Return (x, y) of the center of cell containing provided text 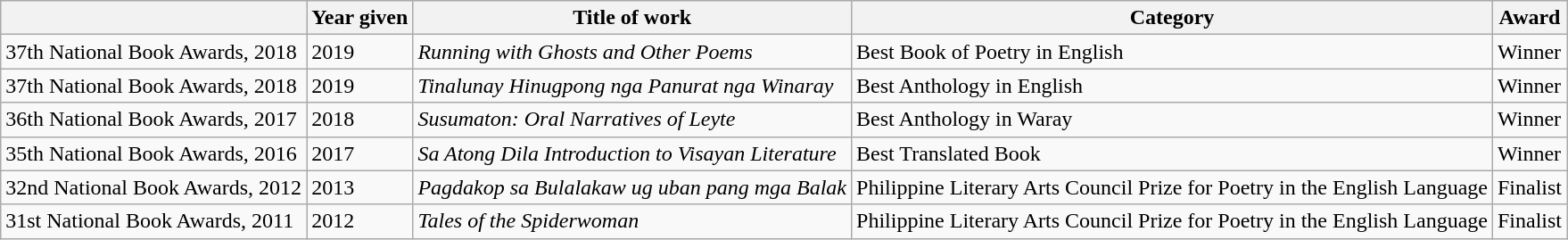
Pagdakop sa Bulalakaw ug uban pang mga Balak (632, 187)
Best Anthology in Waray (1172, 120)
Title of work (632, 18)
Best Translated Book (1172, 153)
2013 (360, 187)
Susumaton: Oral Narratives of Leyte (632, 120)
35th National Book Awards, 2016 (153, 153)
2018 (360, 120)
Tinalunay Hinugpong nga Panurat nga Winaray (632, 86)
2012 (360, 221)
Year given (360, 18)
Best Anthology in English (1172, 86)
31st National Book Awards, 2011 (153, 221)
Category (1172, 18)
Sa Atong Dila Introduction to Visayan Literature (632, 153)
Running with Ghosts and Other Poems (632, 52)
Best Book of Poetry in English (1172, 52)
2017 (360, 153)
36th National Book Awards, 2017 (153, 120)
Tales of the Spiderwoman (632, 221)
32nd National Book Awards, 2012 (153, 187)
Award (1529, 18)
